Search for the cell housing the specified text and yield its (X, Y) center coordinate. 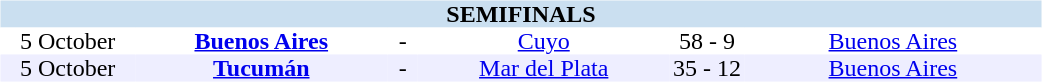
Cuyo (544, 42)
35 - 12 (707, 68)
58 - 9 (707, 42)
SEMIFINALS (520, 14)
Mar del Plata (544, 68)
Tucumán (262, 68)
